Identify which cell holds the provided text, then report its [x, y] central coordinate. 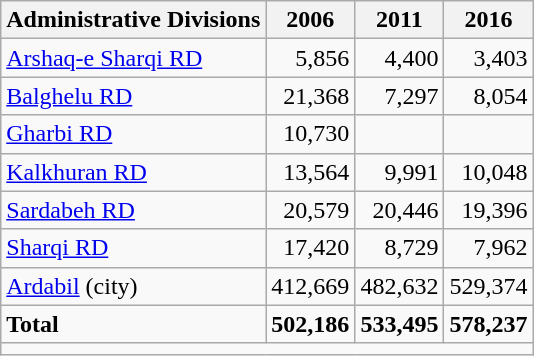
Kalkhuran RD [134, 172]
2011 [400, 20]
Arshaq-e Sharqi RD [134, 58]
Administrative Divisions [134, 20]
Gharbi RD [134, 134]
Balghelu RD [134, 96]
8,729 [400, 248]
5,856 [310, 58]
Sharqi RD [134, 248]
7,297 [400, 96]
19,396 [488, 210]
20,579 [310, 210]
502,186 [310, 324]
9,991 [400, 172]
Total [134, 324]
482,632 [400, 286]
Ardabil (city) [134, 286]
2006 [310, 20]
578,237 [488, 324]
2016 [488, 20]
20,446 [400, 210]
17,420 [310, 248]
4,400 [400, 58]
8,054 [488, 96]
Sardabeh RD [134, 210]
10,048 [488, 172]
13,564 [310, 172]
21,368 [310, 96]
10,730 [310, 134]
529,374 [488, 286]
533,495 [400, 324]
412,669 [310, 286]
7,962 [488, 248]
3,403 [488, 58]
